Determine the [X, Y] coordinate at the center of the cell enclosing the given text.  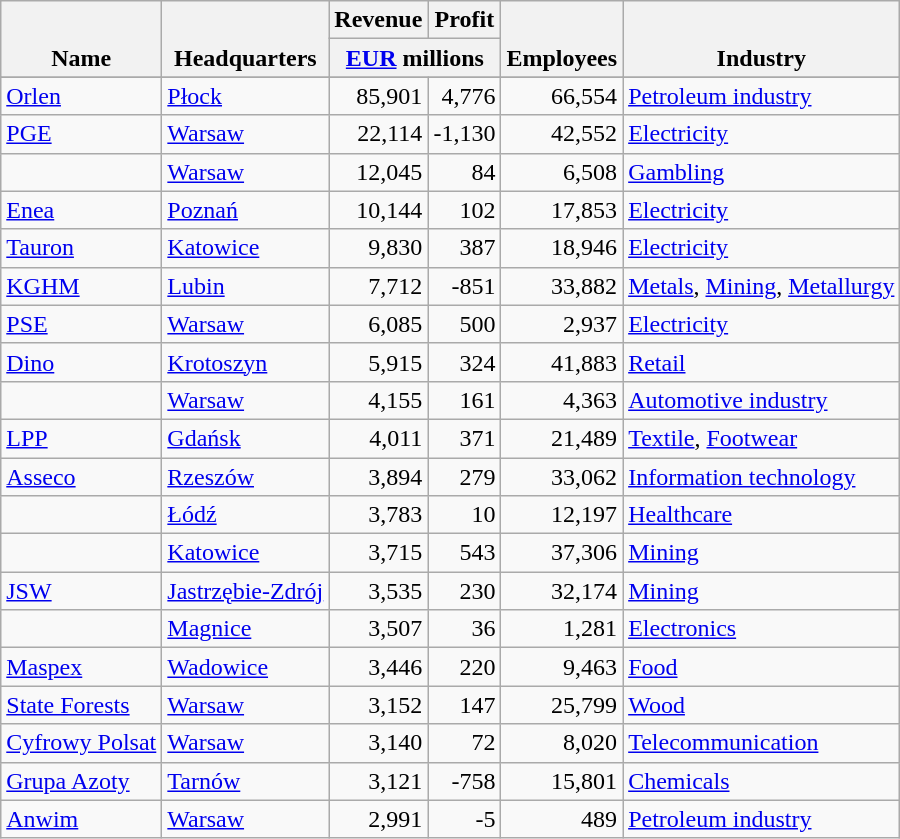
Chemicals [762, 781]
Orlen [82, 96]
EUR millions [415, 58]
489 [562, 819]
Information technology [762, 477]
JSW [82, 591]
32,174 [562, 591]
3,121 [378, 781]
4,363 [562, 400]
Retail [762, 362]
Anwim [82, 819]
Grupa Azoty [82, 781]
9,830 [378, 248]
230 [464, 591]
3,446 [378, 667]
2,991 [378, 819]
33,882 [562, 286]
10 [464, 515]
25,799 [562, 705]
4,155 [378, 400]
Food [762, 667]
Rzeszów [246, 477]
3,140 [378, 743]
33,062 [562, 477]
371 [464, 438]
2,937 [562, 324]
Poznań [246, 210]
3,783 [378, 515]
6,508 [562, 172]
18,946 [562, 248]
7,712 [378, 286]
Profit [464, 20]
6,085 [378, 324]
Cyfrowy Polsat [82, 743]
543 [464, 553]
72 [464, 743]
-758 [464, 781]
Krotoszyn [246, 362]
147 [464, 705]
Gdańsk [246, 438]
12,197 [562, 515]
3,715 [378, 553]
Tarnów [246, 781]
Healthcare [762, 515]
-851 [464, 286]
5,915 [378, 362]
Jastrzębie-Zdrój [246, 591]
220 [464, 667]
Industry [762, 39]
8,020 [562, 743]
1,281 [562, 629]
324 [464, 362]
10,144 [378, 210]
36 [464, 629]
12,045 [378, 172]
37,306 [562, 553]
22,114 [378, 134]
Electronics [762, 629]
Name [82, 39]
15,801 [562, 781]
Asseco [82, 477]
500 [464, 324]
21,489 [562, 438]
102 [464, 210]
Gambling [762, 172]
PGE [82, 134]
Łódź [246, 515]
161 [464, 400]
3,894 [378, 477]
Wadowice [246, 667]
Telecommunication [762, 743]
85,901 [378, 96]
PSE [82, 324]
3,152 [378, 705]
17,853 [562, 210]
Employees [562, 39]
State Forests [82, 705]
Headquarters [246, 39]
Automotive industry [762, 400]
41,883 [562, 362]
Enea [82, 210]
42,552 [562, 134]
387 [464, 248]
66,554 [562, 96]
Dino [82, 362]
Lubin [246, 286]
-1,130 [464, 134]
Wood [762, 705]
9,463 [562, 667]
Magnice [246, 629]
279 [464, 477]
Metals, Mining, Metallurgy [762, 286]
Maspex [82, 667]
84 [464, 172]
KGHM [82, 286]
Tauron [82, 248]
4,011 [378, 438]
4,776 [464, 96]
-5 [464, 819]
LPP [82, 438]
3,507 [378, 629]
Płock [246, 96]
Revenue [378, 20]
3,535 [378, 591]
Textile, Footwear [762, 438]
